Locate the cell with the specified text and output its [x, y] center coordinate. 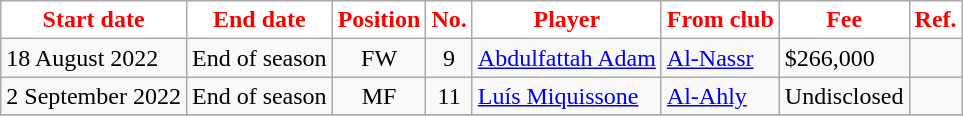
Start date [94, 20]
MF [379, 96]
18 August 2022 [94, 58]
Al-Nassr [720, 58]
Ref. [936, 20]
FW [379, 58]
Fee [844, 20]
Position [379, 20]
Player [566, 20]
Abdulfattah Adam [566, 58]
$266,000 [844, 58]
11 [449, 96]
From club [720, 20]
No. [449, 20]
End date [259, 20]
Undisclosed [844, 96]
2 September 2022 [94, 96]
Luís Miquissone [566, 96]
9 [449, 58]
Al-Ahly [720, 96]
